From the cell containing the given text, extract its center point as (x, y) coordinate. 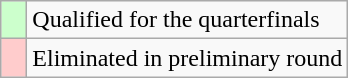
Eliminated in preliminary round (188, 58)
Qualified for the quarterfinals (188, 20)
